Locate the cell with the specified text and output its [X, Y] center coordinate. 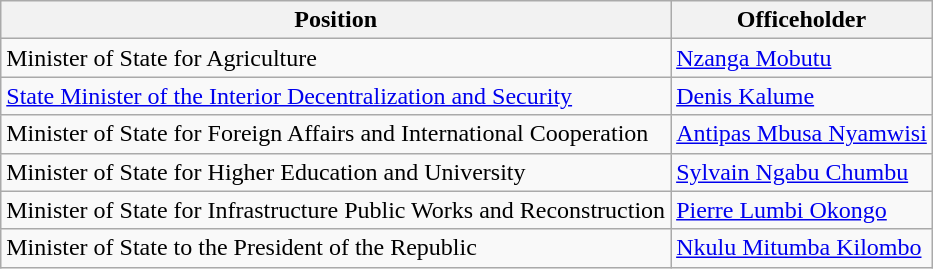
Officeholder [802, 20]
Nzanga Mobutu [802, 58]
Position [336, 20]
Minister of State for Higher Education and University [336, 172]
State Minister of the Interior Decentralization and Security [336, 96]
Minister of State for Foreign Affairs and International Cooperation [336, 134]
Minister of State to the President of the Republic [336, 248]
Denis Kalume [802, 96]
Minister of State for Agriculture [336, 58]
Sylvain Ngabu Chumbu [802, 172]
Minister of State for Infrastructure Public Works and Reconstruction [336, 210]
Antipas Mbusa Nyamwisi [802, 134]
Nkulu Mitumba Kilombo [802, 248]
Pierre Lumbi Okongo [802, 210]
